Scan for the cell matching the given text and deliver its (x, y) coordinate at center. 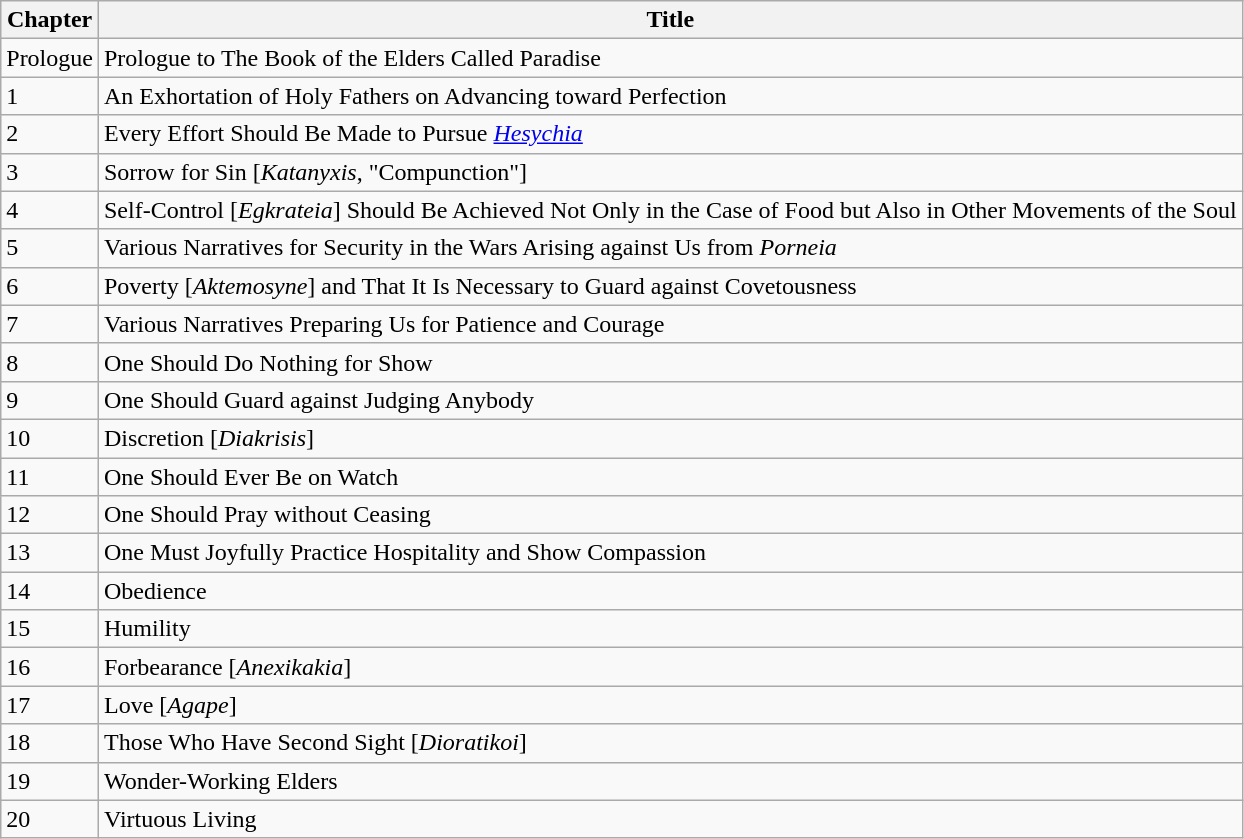
Various Narratives Preparing Us for Patience and Courage (670, 324)
5 (50, 248)
Humility (670, 629)
15 (50, 629)
14 (50, 591)
One Should Guard against Judging Anybody (670, 400)
13 (50, 553)
An Exhortation of Holy Fathers on Advancing toward Perfection (670, 96)
10 (50, 438)
One Should Do Nothing for Show (670, 362)
Love [Agape] (670, 705)
Title (670, 20)
Every Effort Should Be Made to Pursue Hesychia (670, 134)
18 (50, 743)
Prologue to The Book of the Elders Called Paradise (670, 58)
6 (50, 286)
Various Narratives for Security in the Wars Arising against Us from Porneia (670, 248)
9 (50, 400)
One Should Ever Be on Watch (670, 477)
3 (50, 172)
7 (50, 324)
8 (50, 362)
Chapter (50, 20)
Forbearance [Anexikakia] (670, 667)
Sorrow for Sin [Katanyxis, "Compunction"] (670, 172)
Virtuous Living (670, 819)
Obedience (670, 591)
2 (50, 134)
Discretion [Diakrisis] (670, 438)
Those Who Have Second Sight [Dioratikoi] (670, 743)
4 (50, 210)
Wonder-Working Elders (670, 781)
19 (50, 781)
12 (50, 515)
Prologue (50, 58)
11 (50, 477)
Self-Control [Egkrateia] Should Be Achieved Not Only in the Case of Food but Also in Other Movements of the Soul (670, 210)
One Must Joyfully Practice Hospitality and Show Compassion (670, 553)
16 (50, 667)
17 (50, 705)
One Should Pray without Ceasing (670, 515)
Poverty [Aktemosyne] and That It Is Necessary to Guard against Covetousness (670, 286)
20 (50, 819)
1 (50, 96)
